Search for the cell housing the specified text and yield its [X, Y] center coordinate. 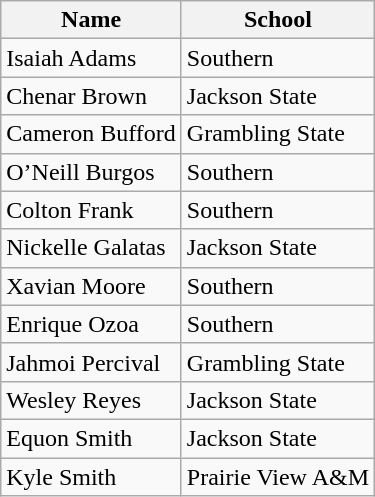
Kyle Smith [92, 477]
Name [92, 20]
Xavian Moore [92, 286]
Chenar Brown [92, 96]
Wesley Reyes [92, 400]
Enrique Ozoa [92, 324]
Isaiah Adams [92, 58]
Jahmoi Percival [92, 362]
Cameron Bufford [92, 134]
Colton Frank [92, 210]
Nickelle Galatas [92, 248]
School [278, 20]
Prairie View A&M [278, 477]
Equon Smith [92, 438]
O’Neill Burgos [92, 172]
